Output the [x, y] coordinate of the center of the cell containing the given text.  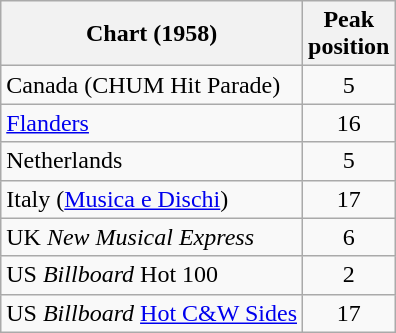
Canada (CHUM Hit Parade) [152, 85]
UK New Musical Express [152, 237]
Flanders [152, 123]
US Billboard Hot 100 [152, 275]
Netherlands [152, 161]
16 [349, 123]
US Billboard Hot C&W Sides [152, 313]
Peakposition [349, 34]
6 [349, 237]
Italy (Musica e Dischi) [152, 199]
Chart (1958) [152, 34]
2 [349, 275]
